Output the (x, y) coordinate of the center of the cell containing the given text.  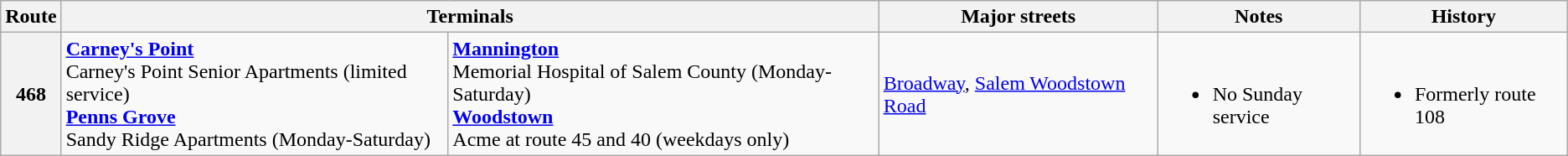
Notes (1258, 17)
History (1463, 17)
Route (31, 17)
468 (31, 94)
Carney's PointCarney's Point Senior Apartments (limited service)Penns GroveSandy Ridge Apartments (Monday-Saturday) (255, 94)
Major streets (1019, 17)
Formerly route 108 (1463, 94)
Broadway, Salem Woodstown Road (1019, 94)
No Sunday service (1258, 94)
Terminals (470, 17)
ManningtonMemorial Hospital of Salem County (Monday-Saturday)WoodstownAcme at route 45 and 40 (weekdays only) (663, 94)
